Capture the cell that displays the provided text and extract its (x, y) central coordinate. 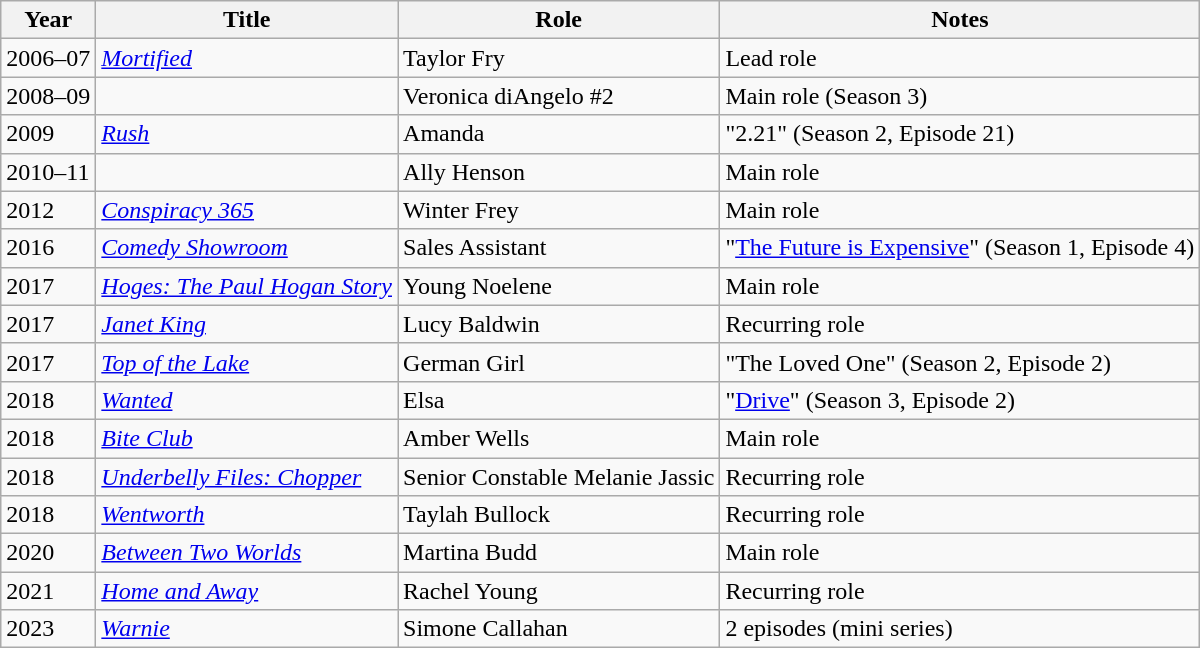
Winter Frey (559, 210)
Ally Henson (559, 172)
2020 (48, 553)
Conspiracy 365 (247, 210)
2010–11 (48, 172)
Rush (247, 134)
Hoges: The Paul Hogan Story (247, 286)
"Drive" (Season 3, Episode 2) (960, 400)
Underbelly Files: Chopper (247, 477)
2021 (48, 591)
2006–07 (48, 58)
"The Loved One" (Season 2, Episode 2) (960, 362)
2009 (48, 134)
Year (48, 20)
Between Two Worlds (247, 553)
Sales Assistant (559, 248)
Bite Club (247, 438)
German Girl (559, 362)
Role (559, 20)
Top of the Lake (247, 362)
2023 (48, 629)
"2.21" (Season 2, Episode 21) (960, 134)
Mortified (247, 58)
Warnie (247, 629)
2016 (48, 248)
Lucy Baldwin (559, 324)
Lead role (960, 58)
Title (247, 20)
2008–09 (48, 96)
2 episodes (mini series) (960, 629)
Wentworth (247, 515)
Elsa (559, 400)
Martina Budd (559, 553)
Veronica diAngelo #2 (559, 96)
Janet King (247, 324)
Rachel Young (559, 591)
Senior Constable Melanie Jassic (559, 477)
Comedy Showroom (247, 248)
Main role (Season 3) (960, 96)
Taylor Fry (559, 58)
Amanda (559, 134)
"The Future is Expensive" (Season 1, Episode 4) (960, 248)
Notes (960, 20)
Wanted (247, 400)
Home and Away (247, 591)
Amber Wells (559, 438)
2012 (48, 210)
Young Noelene (559, 286)
Simone Callahan (559, 629)
Taylah Bullock (559, 515)
